Provide the (X, Y) coordinate of the cell's center where the given text is located.  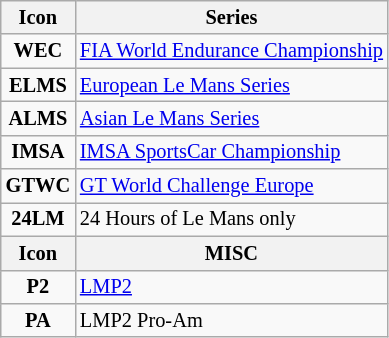
IMSA SportsCar Championship (232, 152)
GT World Challenge Europe (232, 186)
24LM (38, 219)
GTWC (38, 186)
FIA World Endurance Championship (232, 51)
WEC (38, 51)
LMP2 (232, 287)
LMP2 Pro-Am (232, 320)
ALMS (38, 118)
ELMS (38, 85)
Asian Le Mans Series (232, 118)
P2 (38, 287)
IMSA (38, 152)
24 Hours of Le Mans only (232, 219)
PA (38, 320)
European Le Mans Series (232, 85)
Series (232, 17)
MISC (232, 253)
